Detect which cell encompasses the target text, then output its [x, y] center coordinate. 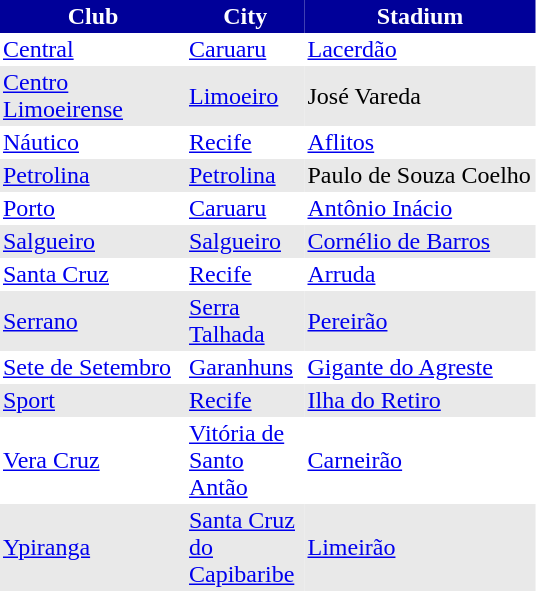
Náutico [93, 142]
Carneirão [420, 460]
Serra Talhada [245, 321]
Sport [93, 400]
Gigante do Agreste [420, 368]
Paulo de Souza Coelho [420, 176]
Aflitos [420, 142]
Porto [93, 208]
Serrano [93, 321]
Garanhuns [245, 368]
Limoeiro [245, 96]
City [245, 16]
Centro Limoeirense [93, 96]
Ilha do Retiro [420, 400]
Arruda [420, 274]
Limeirão [420, 548]
Club [93, 16]
José Vareda [420, 96]
Sete de Setembro [93, 368]
Santa Cruz do Capibaribe [245, 548]
Antônio Inácio [420, 208]
Central [93, 50]
Pereirão [420, 321]
Ypiranga [93, 548]
Lacerdão [420, 50]
Stadium [420, 16]
Vera Cruz [93, 460]
Vitória de Santo Antão [245, 460]
Cornélio de Barros [420, 242]
Santa Cruz [93, 274]
